Identify which cell holds the provided text, then report its [x, y] central coordinate. 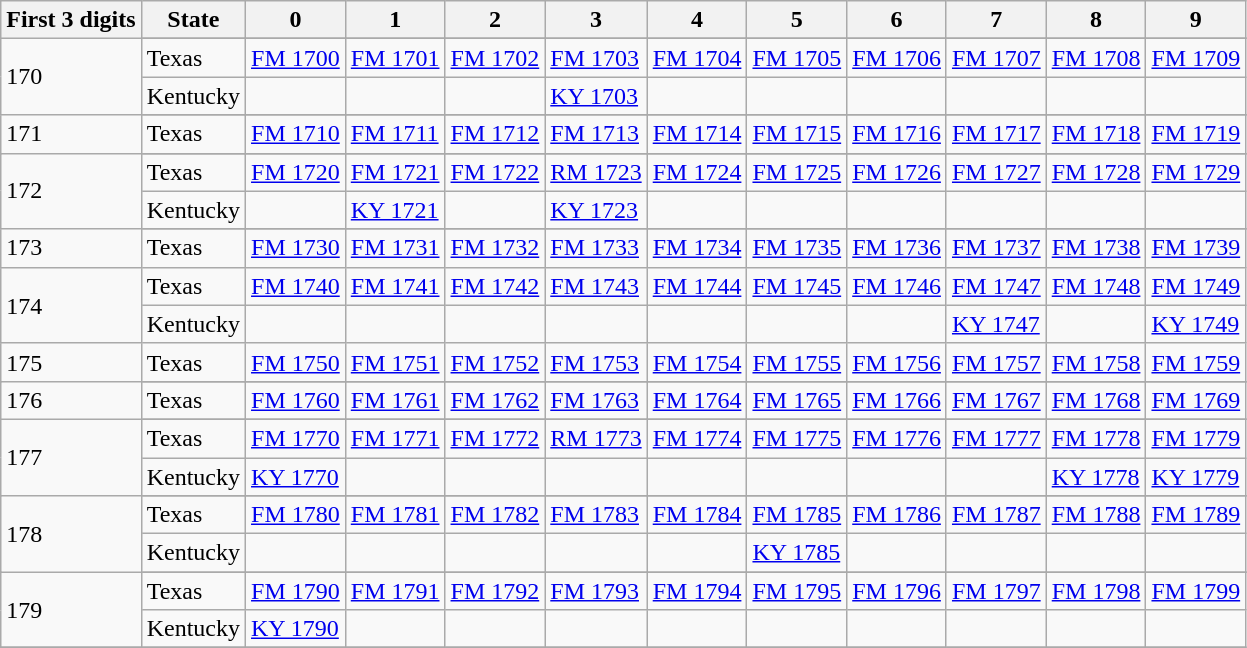
FM 1768 [1096, 400]
176 [71, 400]
0 [296, 20]
FM 1705 [797, 58]
KY 1749 [1196, 324]
FM 1743 [596, 286]
FM 1700 [296, 58]
FM 1760 [296, 400]
FM 1758 [1096, 362]
2 [495, 20]
6 [897, 20]
FM 1769 [1196, 400]
FM 1767 [996, 400]
178 [71, 534]
FM 1746 [897, 286]
FM 1707 [996, 58]
1 [395, 20]
FM 1736 [897, 248]
FM 1759 [1196, 362]
173 [71, 248]
FM 1718 [1096, 134]
FM 1748 [1096, 286]
FM 1782 [495, 515]
FM 1747 [996, 286]
KY 1721 [395, 210]
First 3 digits [71, 20]
FM 1772 [495, 438]
KY 1779 [1196, 477]
FM 1726 [897, 172]
FM 1793 [596, 591]
KY 1723 [596, 210]
174 [71, 305]
FM 1714 [697, 134]
FM 1763 [596, 400]
FM 1761 [395, 400]
179 [71, 610]
FM 1749 [1196, 286]
FM 1745 [797, 286]
KY 1703 [596, 96]
FM 1779 [1196, 438]
9 [1196, 20]
KY 1747 [996, 324]
FM 1711 [395, 134]
FM 1797 [996, 591]
FM 1799 [1196, 591]
FM 1765 [797, 400]
KY 1785 [797, 553]
FM 1751 [395, 362]
177 [71, 457]
3 [596, 20]
FM 1750 [296, 362]
FM 1728 [1096, 172]
FM 1776 [897, 438]
FM 1756 [897, 362]
FM 1798 [1096, 591]
171 [71, 134]
FM 1719 [1196, 134]
FM 1754 [697, 362]
FM 1741 [395, 286]
FM 1764 [697, 400]
FM 1774 [697, 438]
FM 1717 [996, 134]
FM 1752 [495, 362]
FM 1708 [1096, 58]
FM 1703 [596, 58]
FM 1710 [296, 134]
FM 1715 [797, 134]
FM 1791 [395, 591]
170 [71, 77]
FM 1732 [495, 248]
FM 1737 [996, 248]
FM 1775 [797, 438]
FM 1713 [596, 134]
FM 1770 [296, 438]
FM 1727 [996, 172]
FM 1739 [1196, 248]
8 [1096, 20]
KY 1770 [296, 477]
FM 1701 [395, 58]
172 [71, 191]
KY 1778 [1096, 477]
FM 1790 [296, 591]
FM 1788 [1096, 515]
FM 1742 [495, 286]
FM 1730 [296, 248]
FM 1796 [897, 591]
FM 1712 [495, 134]
FM 1794 [697, 591]
FM 1722 [495, 172]
FM 1771 [395, 438]
FM 1795 [797, 591]
FM 1725 [797, 172]
FM 1733 [596, 248]
RM 1773 [596, 438]
4 [697, 20]
FM 1724 [697, 172]
5 [797, 20]
FM 1792 [495, 591]
FM 1778 [1096, 438]
State [193, 20]
FM 1777 [996, 438]
FM 1735 [797, 248]
FM 1720 [296, 172]
FM 1755 [797, 362]
FM 1702 [495, 58]
FM 1784 [697, 515]
FM 1738 [1096, 248]
KY 1790 [296, 629]
FM 1729 [1196, 172]
FM 1753 [596, 362]
FM 1734 [697, 248]
FM 1721 [395, 172]
FM 1709 [1196, 58]
FM 1757 [996, 362]
RM 1723 [596, 172]
FM 1785 [797, 515]
FM 1789 [1196, 515]
FM 1716 [897, 134]
FM 1766 [897, 400]
FM 1706 [897, 58]
175 [71, 362]
FM 1740 [296, 286]
7 [996, 20]
FM 1780 [296, 515]
FM 1786 [897, 515]
FM 1787 [996, 515]
FM 1783 [596, 515]
FM 1781 [395, 515]
FM 1704 [697, 58]
FM 1744 [697, 286]
FM 1762 [495, 400]
FM 1731 [395, 248]
